Identify which cell holds the provided text, then report its [X, Y] central coordinate. 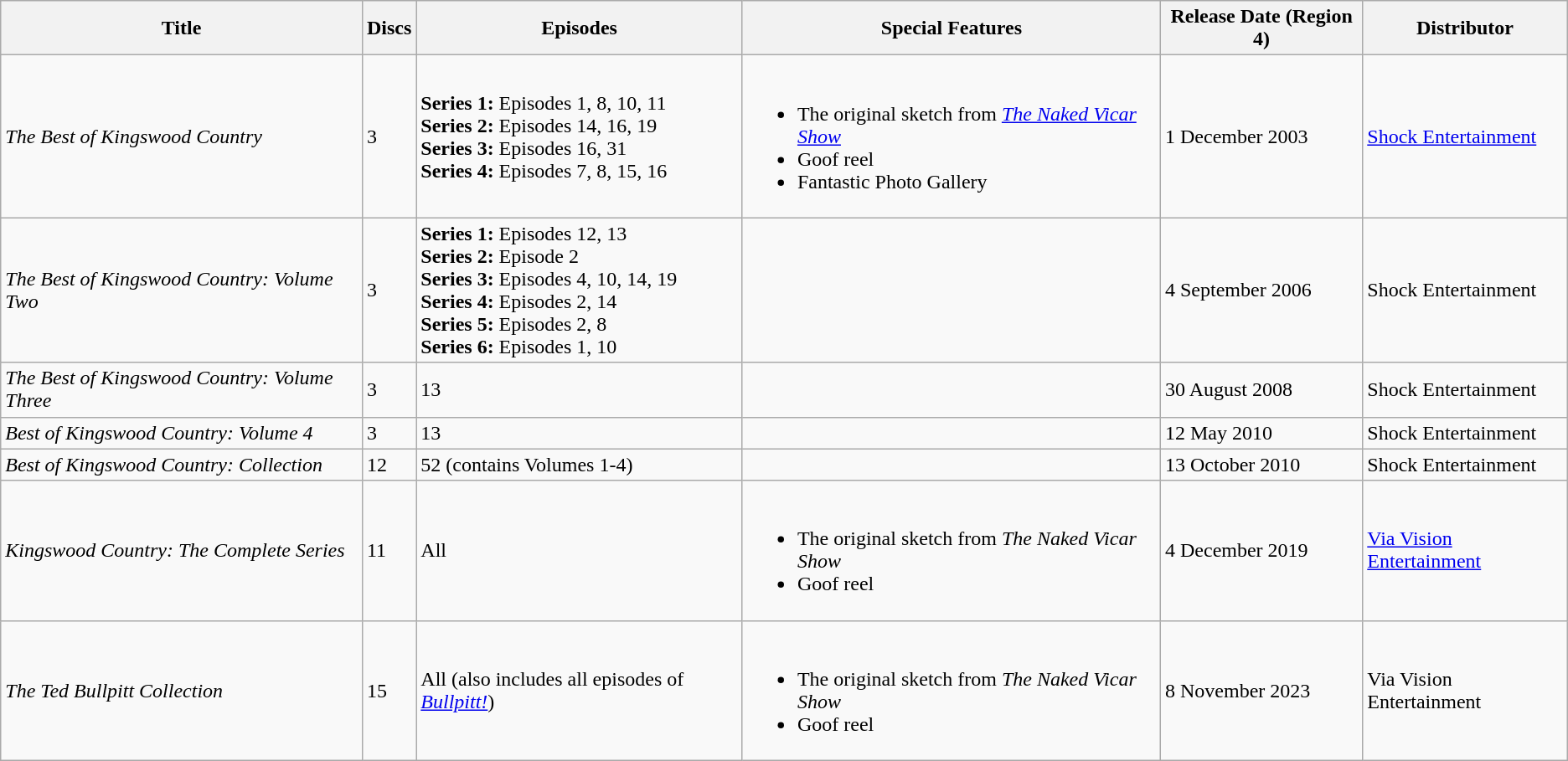
30 August 2008 [1261, 390]
Best of Kingswood Country: Volume 4 [182, 433]
All [580, 551]
Discs [389, 28]
12 May 2010 [1261, 433]
Special Features [952, 28]
15 [389, 690]
All (also includes all episodes of Bullpitt!) [580, 690]
Best of Kingswood Country: Collection [182, 465]
Episodes [580, 28]
Release Date (Region 4) [1261, 28]
The Best of Kingswood Country: Volume Three [182, 390]
4 December 2019 [1261, 551]
Kingswood Country: The Complete Series [182, 551]
12 [389, 465]
8 November 2023 [1261, 690]
The Best of Kingswood Country [182, 136]
4 September 2006 [1261, 290]
Title [182, 28]
52 (contains Volumes 1-4) [580, 465]
Series 1: Episodes 1, 8, 10, 11Series 2: Episodes 14, 16, 19Series 3: Episodes 16, 31Series 4: Episodes 7, 8, 15, 16 [580, 136]
The Ted Bullpitt Collection [182, 690]
11 [389, 551]
The original sketch from The Naked Vicar ShowGoof reelFantastic Photo Gallery [952, 136]
Distributor [1465, 28]
1 December 2003 [1261, 136]
13 October 2010 [1261, 465]
The Best of Kingswood Country: Volume Two [182, 290]
Series 1: Episodes 12, 13Series 2: Episode 2Series 3: Episodes 4, 10, 14, 19Series 4: Episodes 2, 14Series 5: Episodes 2, 8Series 6: Episodes 1, 10 [580, 290]
